Detect which cell encompasses the target text, then output its [x, y] center coordinate. 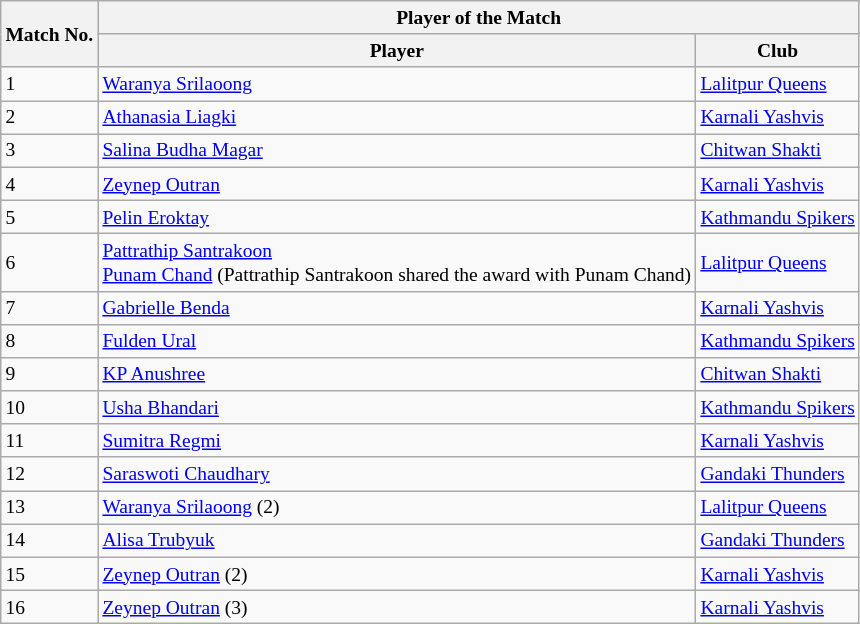
10 [50, 408]
14 [50, 540]
Sumitra Regmi [397, 440]
Fulden Ural [397, 340]
Player of the Match [479, 18]
4 [50, 184]
Zeynep Outran [397, 184]
Gabrielle Benda [397, 308]
12 [50, 474]
Zeynep Outran (2) [397, 574]
Zeynep Outran (3) [397, 608]
8 [50, 340]
Player [397, 50]
7 [50, 308]
Pelin Eroktay [397, 216]
15 [50, 574]
2 [50, 118]
13 [50, 508]
Saraswoti Chaudhary [397, 474]
KP Anushree [397, 374]
1 [50, 84]
Pattrathip Santrakoon Punam Chand (Pattrathip Santrakoon shared the award with Punam Chand) [397, 262]
6 [50, 262]
Club [778, 50]
Alisa Trubyuk [397, 540]
Athanasia Liagki [397, 118]
3 [50, 150]
Match No. [50, 34]
11 [50, 440]
Waranya Srilaoong (2) [397, 508]
9 [50, 374]
Usha Bhandari [397, 408]
5 [50, 216]
16 [50, 608]
Waranya Srilaoong [397, 84]
Salina Budha Magar [397, 150]
